Return (X, Y) of the center of cell containing provided text 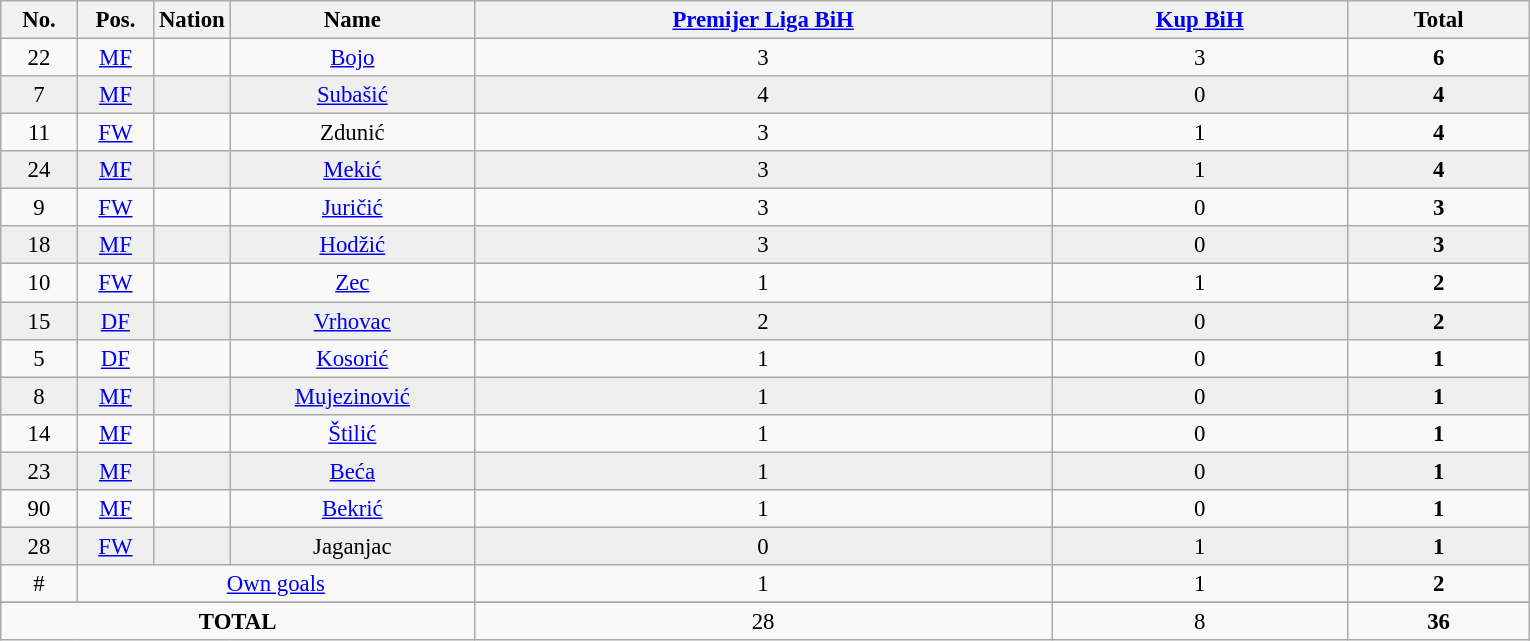
18 (39, 245)
5 (39, 358)
Beća (352, 471)
Kup BiH (1200, 20)
Jaganjac (352, 546)
Own goals (276, 584)
7 (39, 95)
9 (39, 208)
14 (39, 433)
Nation (192, 20)
15 (39, 321)
22 (39, 58)
Pos. (115, 20)
6 (1439, 58)
Bekrić (352, 509)
90 (39, 509)
36 (1439, 621)
Juričić (352, 208)
10 (39, 283)
Subašić (352, 95)
No. (39, 20)
Vrhovac (352, 321)
Zec (352, 283)
11 (39, 133)
Premijer Liga BiH (764, 20)
# (39, 584)
Total (1439, 20)
24 (39, 170)
Bojo (352, 58)
Štilić (352, 433)
TOTAL (238, 621)
Name (352, 20)
Mekić (352, 170)
Mujezinović (352, 396)
Zdunić (352, 133)
23 (39, 471)
Hodžić (352, 245)
Kosorić (352, 358)
